Search for the cell housing the specified text and yield its (x, y) center coordinate. 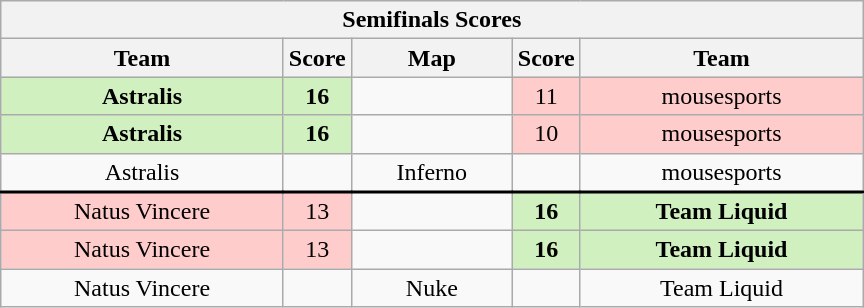
Map (432, 58)
Semifinals Scores (432, 20)
10 (546, 134)
Inferno (432, 172)
11 (546, 96)
Nuke (432, 288)
